Determine the (X, Y) coordinate at the center of the cell enclosing the given text.  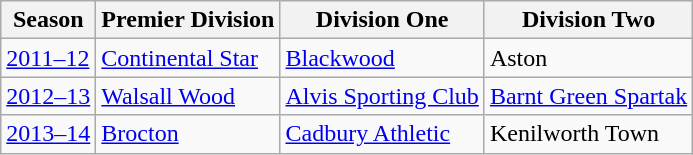
2013–14 (48, 134)
Walsall Wood (188, 96)
Season (48, 20)
Premier Division (188, 20)
Barnt Green Spartak (588, 96)
Division One (382, 20)
Aston (588, 58)
Alvis Sporting Club (382, 96)
Continental Star (188, 58)
2011–12 (48, 58)
Brocton (188, 134)
Cadbury Athletic (382, 134)
Blackwood (382, 58)
Kenilworth Town (588, 134)
2012–13 (48, 96)
Division Two (588, 20)
